Search for the cell housing the specified text and yield its [x, y] center coordinate. 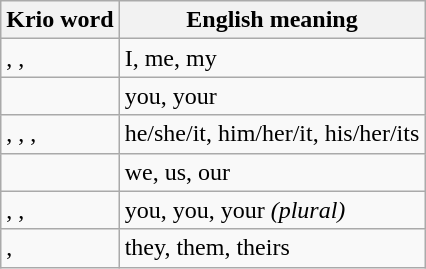
I, me, my [272, 58]
, [60, 248]
he/she/it, him/her/it, his/her/its [272, 134]
Krio word [60, 20]
, , , [60, 134]
English meaning [272, 20]
they, them, theirs [272, 248]
you, your [272, 96]
you, you, your (plural) [272, 210]
we, us, our [272, 172]
